Determine the [X, Y] coordinate at the center of the cell enclosing the given text.  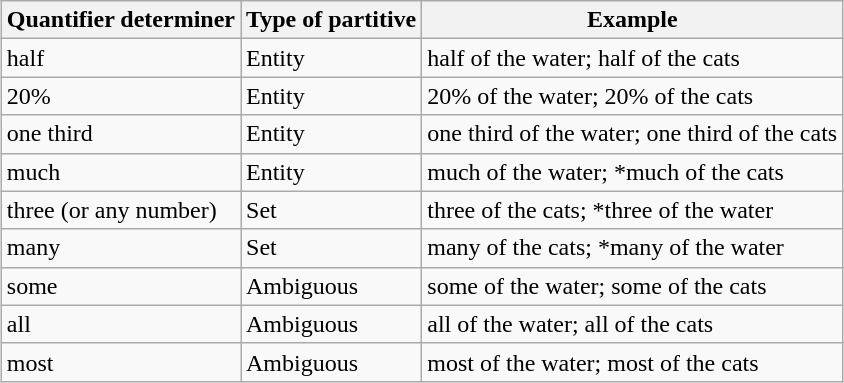
much [120, 172]
all of the water; all of the cats [632, 324]
half [120, 58]
some of the water; some of the cats [632, 286]
half of the water; half of the cats [632, 58]
three of the cats; *three of the water [632, 210]
three (or any number) [120, 210]
Type of partitive [330, 20]
many [120, 248]
most [120, 362]
some [120, 286]
Example [632, 20]
Quantifier determiner [120, 20]
one third [120, 134]
20% [120, 96]
all [120, 324]
much of the water; *much of the cats [632, 172]
20% of the water; 20% of the cats [632, 96]
many of the cats; *many of the water [632, 248]
one third of the water; one third of the cats [632, 134]
most of the water; most of the cats [632, 362]
